Pinpoint the cell where the given text exists, returning its [x, y] midpoint coordinate. 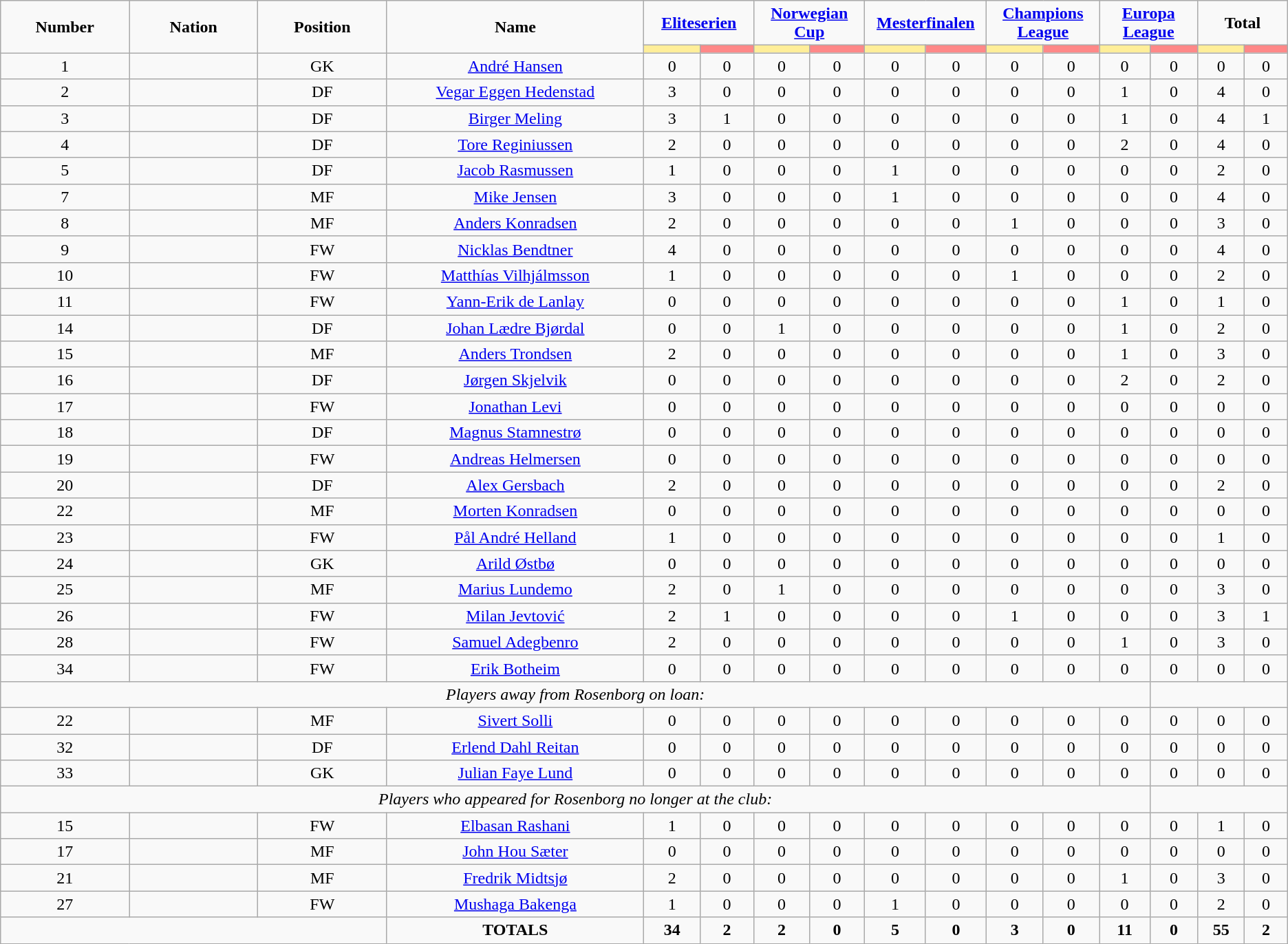
Matthías Vilhjálmsson [515, 275]
Erik Botheim [515, 668]
Milan Jevtović [515, 616]
32 [65, 747]
TOTALS [515, 930]
Magnus Stamnestrø [515, 433]
7 [65, 197]
Johan Lædre Bjørdal [515, 328]
23 [65, 537]
André Hansen [515, 66]
27 [65, 904]
Norwegian Cup [809, 23]
Morten Konradsen [515, 511]
Alex Gersbach [515, 485]
Fredrik Midtsjø [515, 878]
33 [65, 773]
28 [65, 642]
24 [65, 564]
Andreas Helmersen [515, 459]
Marius Lundemo [515, 590]
19 [65, 459]
Sivert Solli [515, 720]
26 [65, 616]
8 [65, 223]
Anders Konradsen [515, 223]
55 [1221, 930]
14 [65, 328]
Europa League [1149, 23]
Anders Trondsen [515, 354]
Arild Østbø [515, 564]
Erlend Dahl Reitan [515, 747]
10 [65, 275]
Birger Meling [515, 118]
16 [65, 380]
Jonathan Levi [515, 407]
Nation [194, 27]
Nicklas Bendtner [515, 249]
Vegar Eggen Hedenstad [515, 92]
Jacob Rasmussen [515, 171]
John Hou Sæter [515, 852]
Samuel Adegbenro [515, 642]
Mesterfinalen [926, 23]
Players away from Rosenborg on loan: [575, 694]
Tore Reginiussen [515, 144]
Elbasan Rashani [515, 826]
Yann-Erik de Lanlay [515, 301]
20 [65, 485]
Position [322, 27]
18 [65, 433]
9 [65, 249]
Champions League [1043, 23]
Number [65, 27]
25 [65, 590]
Jørgen Skjelvik [515, 380]
Mushaga Bakenga [515, 904]
Julian Faye Lund [515, 773]
21 [65, 878]
Eliteserien [699, 23]
Total [1243, 23]
Name [515, 27]
Mike Jensen [515, 197]
Pål André Helland [515, 537]
Players who appeared for Rosenborg no longer at the club: [575, 800]
